Pinpoint the cell where the given text exists, returning its [X, Y] midpoint coordinate. 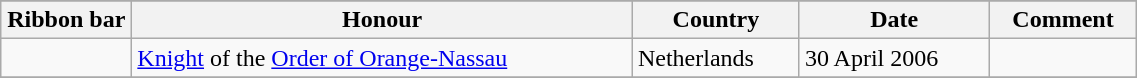
Netherlands [716, 58]
Knight of the Order of Orange-Nassau [382, 58]
Comment [1063, 20]
Ribbon bar [66, 20]
Country [716, 20]
30 April 2006 [894, 58]
Honour [382, 20]
Date [894, 20]
